Extract the [x, y] coordinate from the center of the cell holding the provided text.  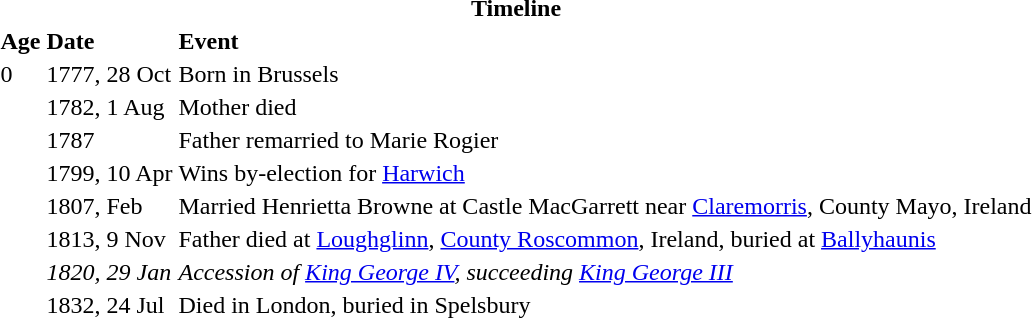
1799, 10 Apr [110, 173]
1813, 9 Nov [110, 239]
1820, 29 Jan [110, 272]
1787 [110, 140]
1807, Feb [110, 206]
Date [110, 41]
1777, 28 Oct [110, 74]
1782, 1 Aug [110, 107]
